Return the [X, Y] coordinate for the center point of the cell that contains the specified text.  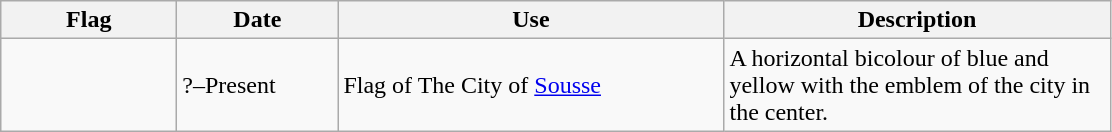
Date [258, 20]
Description [917, 20]
Use [531, 20]
Flag of The City of Sousse [531, 85]
A horizontal bicolour of blue and yellow with the emblem of the city in the center. [917, 85]
?–Present [258, 85]
Flag [89, 20]
